Output the (x, y) coordinate of the center of the cell containing the given text.  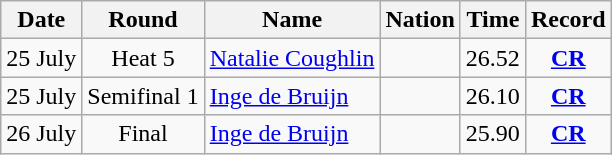
26.52 (492, 58)
26.10 (492, 96)
Round (143, 20)
Natalie Coughlin (292, 58)
Record (568, 20)
25.90 (492, 134)
Heat 5 (143, 58)
Date (42, 20)
26 July (42, 134)
Final (143, 134)
Nation (420, 20)
Time (492, 20)
Semifinal 1 (143, 96)
Name (292, 20)
